Output the [x, y] coordinate of the center of the cell containing the given text.  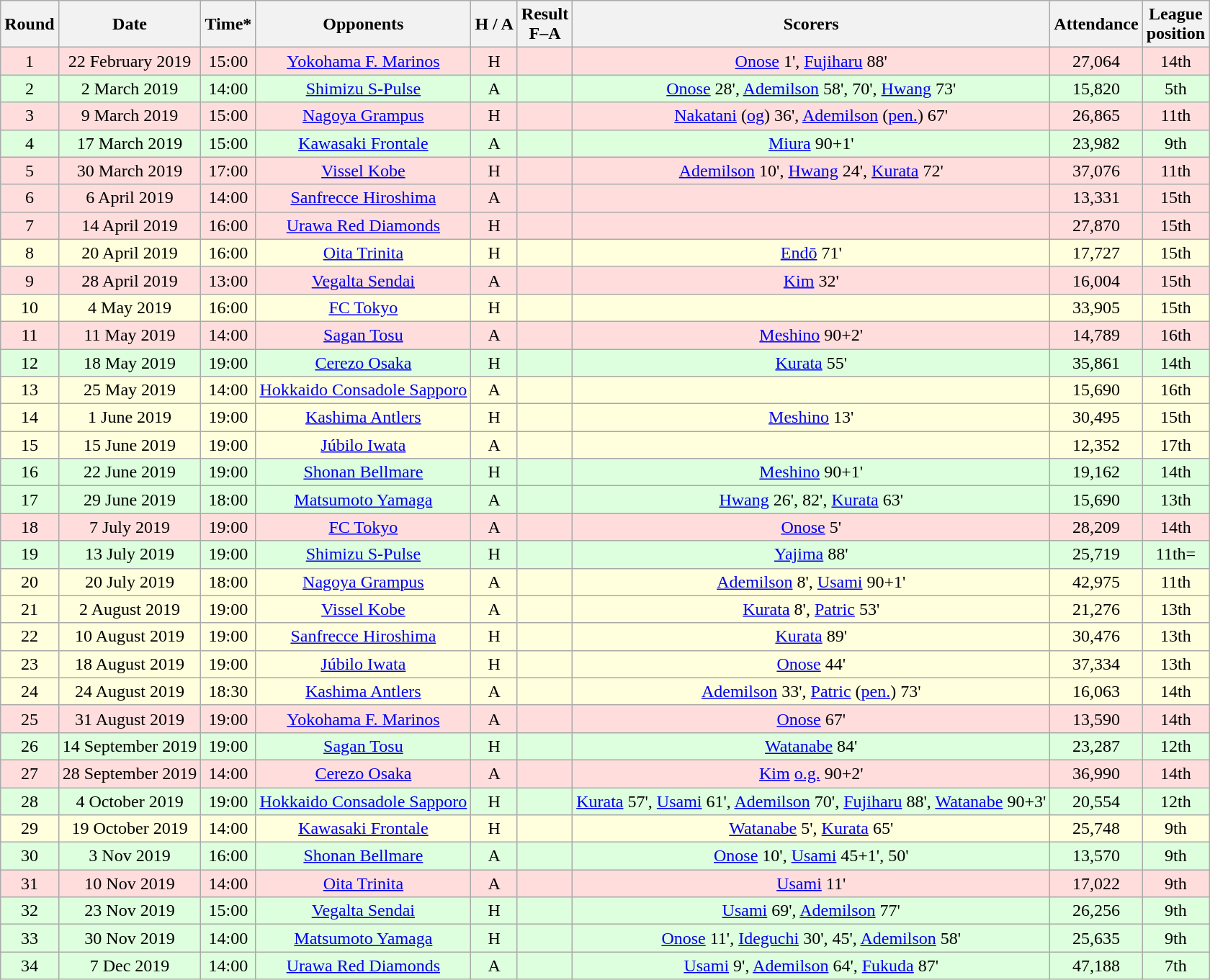
18 August 2019 [130, 664]
19 [30, 554]
27,870 [1096, 225]
13,590 [1096, 719]
27,064 [1096, 61]
23 Nov 2019 [130, 911]
Usami 11' [811, 884]
Kim o.g. 90+2' [811, 773]
14 [30, 418]
7 Dec 2019 [130, 966]
Onose 67' [811, 719]
Scorers [811, 24]
13 [30, 390]
Onose 10', Usami 45+1', 50' [811, 856]
8 [30, 253]
Round [30, 24]
25,719 [1096, 554]
31 August 2019 [130, 719]
Onose 44' [811, 664]
Ademilson 10', Hwang 24', Kurata 72' [811, 171]
Kim 32' [811, 280]
12 [30, 362]
15 [30, 445]
20 July 2019 [130, 582]
4 [30, 143]
12,352 [1096, 445]
25 [30, 719]
Miura 90+1' [811, 143]
9 [30, 280]
3 [30, 116]
Hwang 26', 82', Kurata 63' [811, 500]
Yajima 88' [811, 554]
6 April 2019 [130, 198]
Date [130, 24]
15 June 2019 [130, 445]
H / A [494, 24]
27 [30, 773]
28,209 [1096, 527]
19 October 2019 [130, 829]
Usami 9', Ademilson 64', Fukuda 87' [811, 966]
25,748 [1096, 829]
20 April 2019 [130, 253]
36,990 [1096, 773]
17 March 2019 [130, 143]
6 [30, 198]
30 March 2019 [130, 171]
23,982 [1096, 143]
Ademilson 8', Usami 90+1' [811, 582]
30,495 [1096, 418]
Kurata 8', Patric 53' [811, 609]
2 [30, 89]
Watanabe 84' [811, 746]
17th [1175, 445]
14,789 [1096, 335]
26,256 [1096, 911]
20,554 [1096, 801]
30 [30, 856]
2 March 2019 [130, 89]
13 July 2019 [130, 554]
22 February 2019 [130, 61]
35,861 [1096, 362]
17,727 [1096, 253]
47,188 [1096, 966]
22 June 2019 [130, 472]
28 September 2019 [130, 773]
5 [30, 171]
18 May 2019 [130, 362]
7 [30, 225]
23,287 [1096, 746]
25 May 2019 [130, 390]
17 [30, 500]
Onose 28', Ademilson 58', 70', Hwang 73' [811, 89]
21 [30, 609]
28 [30, 801]
Kurata 55' [811, 362]
19,162 [1096, 472]
Onose 1', Fujiharu 88' [811, 61]
26 [30, 746]
13,331 [1096, 198]
18 [30, 527]
Kurata 89' [811, 637]
7 July 2019 [130, 527]
24 [30, 691]
30,476 [1096, 637]
20 [30, 582]
Meshino 90+1' [811, 472]
5th [1175, 89]
23 [30, 664]
32 [30, 911]
4 May 2019 [130, 307]
10 August 2019 [130, 637]
Kurata 57', Usami 61', Ademilson 70', Fujiharu 88', Watanabe 90+3' [811, 801]
1 June 2019 [130, 418]
7th [1175, 966]
29 [30, 829]
22 [30, 637]
Ademilson 33', Patric (pen.) 73' [811, 691]
18:30 [228, 691]
16,004 [1096, 280]
10 [30, 307]
29 June 2019 [130, 500]
9 March 2019 [130, 116]
Opponents [363, 24]
24 August 2019 [130, 691]
1 [30, 61]
37,334 [1096, 664]
Endō 71' [811, 253]
14 September 2019 [130, 746]
Onose 5' [811, 527]
Watanabe 5', Kurata 65' [811, 829]
14 April 2019 [130, 225]
Meshino 13' [811, 418]
30 Nov 2019 [130, 938]
17:00 [228, 171]
ResultF–A [544, 24]
13,570 [1096, 856]
4 October 2019 [130, 801]
3 Nov 2019 [130, 856]
Leagueposition [1175, 24]
Usami 69', Ademilson 77' [811, 911]
26,865 [1096, 116]
33,905 [1096, 307]
25,635 [1096, 938]
37,076 [1096, 171]
17,022 [1096, 884]
Meshino 90+2' [811, 335]
31 [30, 884]
28 April 2019 [130, 280]
11th= [1175, 554]
2 August 2019 [130, 609]
11 May 2019 [130, 335]
11 [30, 335]
Attendance [1096, 24]
34 [30, 966]
42,975 [1096, 582]
33 [30, 938]
16 [30, 472]
Time* [228, 24]
Nakatani (og) 36', Ademilson (pen.) 67' [811, 116]
16,063 [1096, 691]
10 Nov 2019 [130, 884]
13:00 [228, 280]
Onose 11', Ideguchi 30', 45', Ademilson 58' [811, 938]
15,820 [1096, 89]
21,276 [1096, 609]
